Extract the [X, Y] coordinate from the center of the cell holding the provided text.  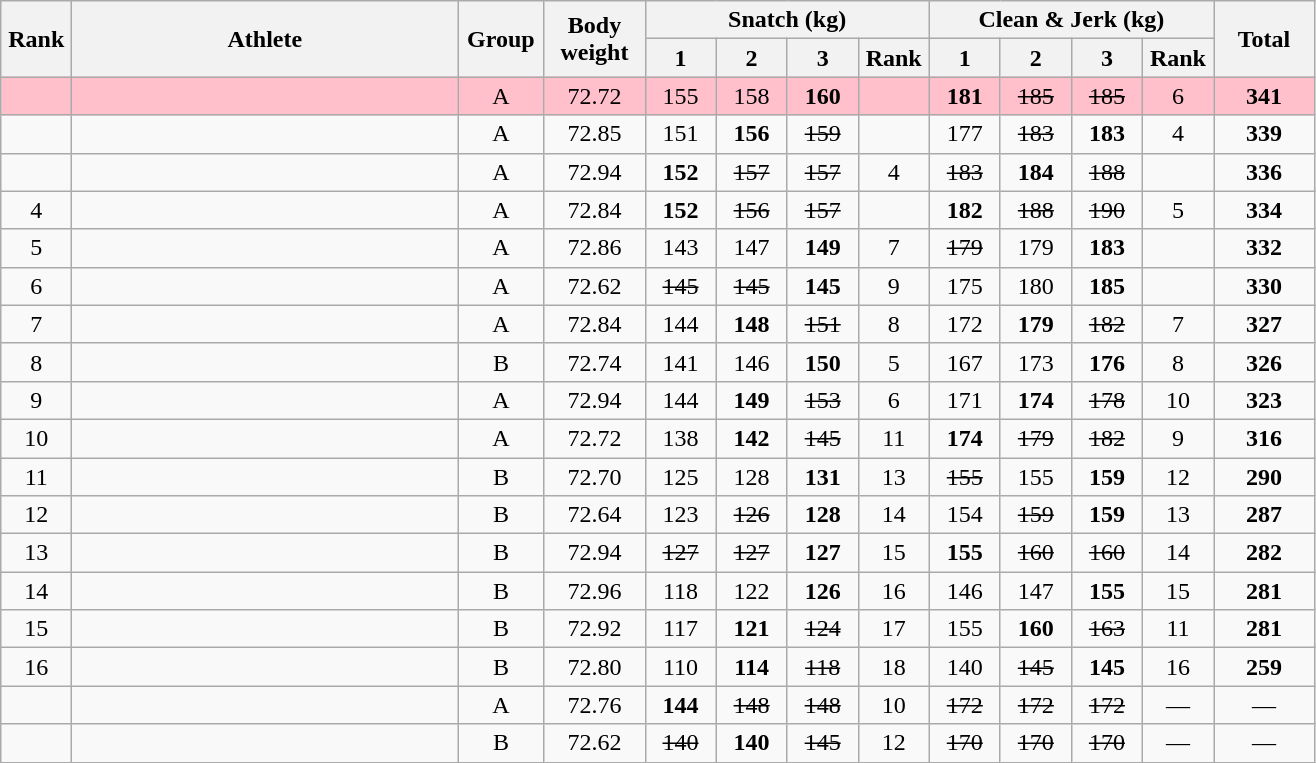
124 [822, 629]
178 [1106, 400]
181 [964, 96]
72.74 [594, 362]
72.92 [594, 629]
Snatch (kg) [787, 20]
131 [822, 477]
143 [680, 248]
117 [680, 629]
334 [1264, 210]
123 [680, 515]
173 [1036, 362]
341 [1264, 96]
17 [894, 629]
150 [822, 362]
259 [1264, 667]
72.85 [594, 134]
336 [1264, 172]
Clean & Jerk (kg) [1071, 20]
175 [964, 286]
180 [1036, 286]
287 [1264, 515]
142 [752, 438]
141 [680, 362]
138 [680, 438]
167 [964, 362]
316 [1264, 438]
Group [501, 39]
282 [1264, 553]
326 [1264, 362]
Athlete [265, 39]
332 [1264, 248]
114 [752, 667]
323 [1264, 400]
121 [752, 629]
72.96 [594, 591]
158 [752, 96]
163 [1106, 629]
72.76 [594, 705]
72.86 [594, 248]
153 [822, 400]
154 [964, 515]
72.70 [594, 477]
176 [1106, 362]
72.64 [594, 515]
184 [1036, 172]
125 [680, 477]
339 [1264, 134]
72.80 [594, 667]
Body weight [594, 39]
290 [1264, 477]
122 [752, 591]
110 [680, 667]
177 [964, 134]
330 [1264, 286]
18 [894, 667]
171 [964, 400]
190 [1106, 210]
327 [1264, 324]
Total [1264, 39]
